Extract the [X, Y] coordinate from the center of the cell holding the provided text.  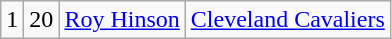
20 [42, 20]
1 [12, 20]
Roy Hinson [122, 20]
Cleveland Cavaliers [288, 20]
